Locate the cell with the specified text and output its (X, Y) center coordinate. 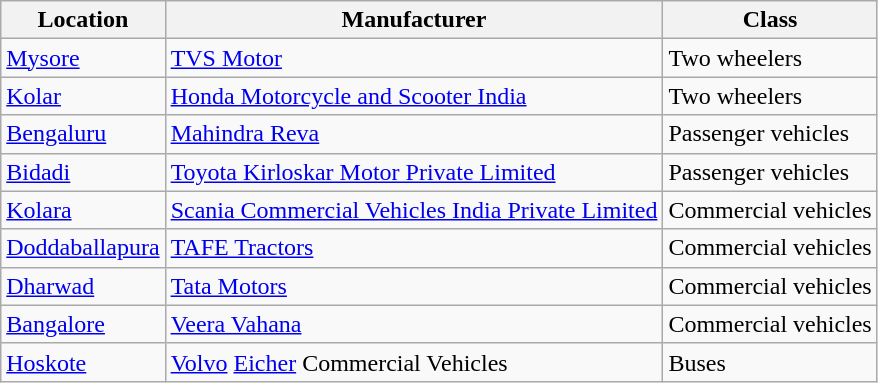
Manufacturer (414, 20)
Toyota Kirloskar Motor Private Limited (414, 172)
Dharwad (83, 286)
Location (83, 20)
Mysore (83, 58)
Volvo Eicher Commercial Vehicles (414, 362)
Bangalore (83, 324)
Bidadi (83, 172)
Scania Commercial Vehicles India Private Limited (414, 210)
Kolara (83, 210)
Buses (770, 362)
Doddaballapura (83, 248)
Hoskote (83, 362)
TVS Motor (414, 58)
Honda Motorcycle and Scooter India (414, 96)
Tata Motors (414, 286)
Bengaluru (83, 134)
Mahindra Reva (414, 134)
TAFE Tractors (414, 248)
Class (770, 20)
Veera Vahana (414, 324)
Kolar (83, 96)
